For the text-containing cell, return its midpoint in [x, y] coordinate format. 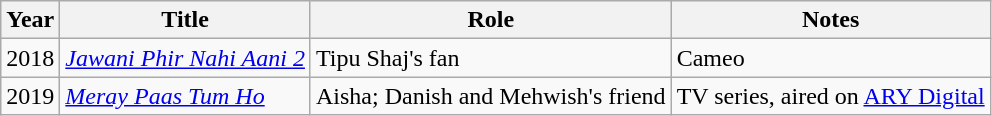
TV series, aired on ARY Digital [830, 96]
Jawani Phir Nahi Aani 2 [186, 58]
2019 [30, 96]
Aisha; Danish and Mehwish's friend [490, 96]
Notes [830, 20]
Meray Paas Tum Ho [186, 96]
Role [490, 20]
Tipu Shaj's fan [490, 58]
2018 [30, 58]
Title [186, 20]
Cameo [830, 58]
Year [30, 20]
